Pinpoint the cell where the given text exists, returning its (x, y) midpoint coordinate. 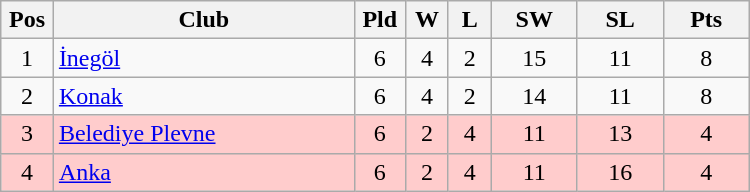
15 (534, 58)
W (426, 20)
L (470, 20)
SW (534, 20)
14 (534, 96)
1 (28, 58)
Pts (706, 20)
Pos (28, 20)
SL (620, 20)
Club (204, 20)
Belediye Plevne (204, 134)
Anka (204, 172)
Konak (204, 96)
İnegöl (204, 58)
3 (28, 134)
Pld (380, 20)
16 (620, 172)
13 (620, 134)
